Output the [X, Y] coordinate of the center of the cell containing the given text.  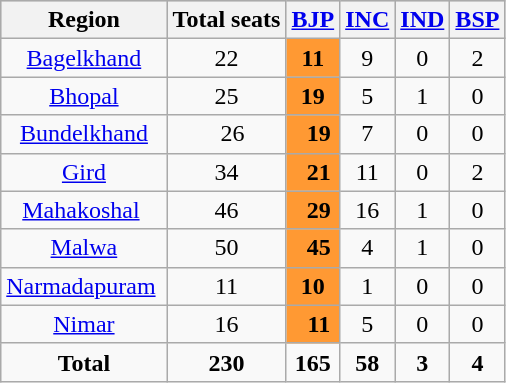
7 [368, 134]
9 [368, 58]
165 [313, 362]
46 [226, 210]
25 [226, 96]
34 [226, 172]
50 [226, 248]
Total [84, 362]
Mahakoshal [84, 210]
230 [226, 362]
45 [313, 248]
Bagelkhand [84, 58]
Narmadapuram [84, 286]
26 [226, 134]
Bundelkhand [84, 134]
BSP [478, 20]
Total seats [226, 20]
BJP [313, 20]
10 [313, 286]
21 [313, 172]
IND [422, 20]
Nimar [84, 324]
Malwa [84, 248]
Region [84, 20]
Gird [84, 172]
22 [226, 58]
INC [368, 20]
Bhopal [84, 96]
58 [368, 362]
3 [422, 362]
29 [313, 210]
